Search for the cell housing the specified text and yield its (X, Y) center coordinate. 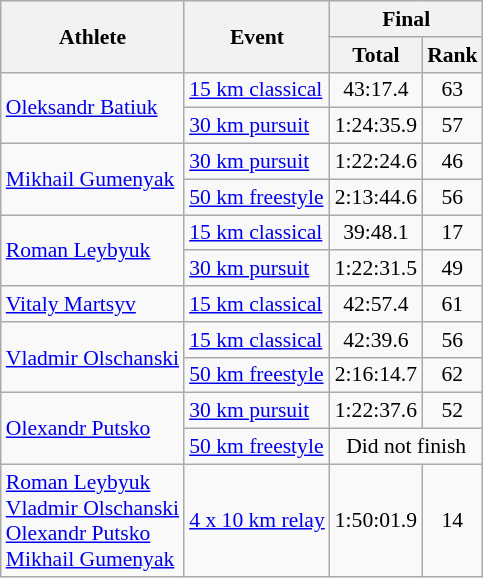
42:39.6 (376, 340)
Roman Leybyuk (92, 250)
17 (452, 233)
Vladmir Olschanski (92, 358)
1:22:31.5 (376, 269)
Olexandr Putsko (92, 428)
43:17.4 (376, 90)
Vitaly Martsyv (92, 304)
14 (452, 520)
1:22:24.6 (376, 162)
4 x 10 km relay (257, 520)
2:13:44.6 (376, 197)
39:48.1 (376, 233)
49 (452, 269)
61 (452, 304)
1:24:35.9 (376, 126)
Rank (452, 55)
Final (406, 19)
1:50:01.9 (376, 520)
42:57.4 (376, 304)
Mikhail Gumenyak (92, 180)
2:16:14.7 (376, 375)
Roman LeybyukVladmir OlschanskiOlexandr PutskoMikhail Gumenyak (92, 520)
57 (452, 126)
52 (452, 411)
Did not finish (406, 447)
46 (452, 162)
Oleksandr Batiuk (92, 108)
Total (376, 55)
62 (452, 375)
1:22:37.6 (376, 411)
63 (452, 90)
Athlete (92, 36)
Event (257, 36)
